Pinpoint the cell where the given text exists, returning its (X, Y) midpoint coordinate. 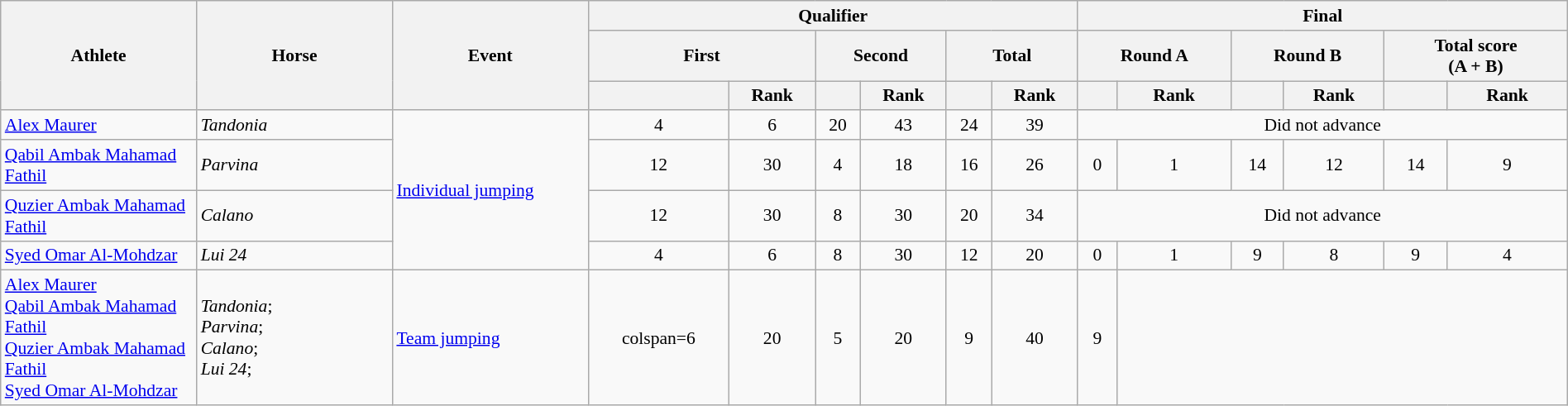
Event (490, 55)
43 (903, 126)
Calano (294, 215)
18 (903, 165)
Syed Omar Al-Mohdzar (99, 256)
5 (839, 337)
Total (1012, 56)
Individual jumping (490, 191)
Lui 24 (294, 256)
colspan=6 (658, 337)
Round A (1154, 56)
24 (969, 126)
Tandonia (294, 126)
34 (1035, 215)
Qualifier (833, 16)
First (701, 56)
Round B (1307, 56)
Qabil Ambak Mahamad Fathil (99, 165)
Final (1322, 16)
Total score(A + B) (1476, 56)
16 (969, 165)
Alex MaurerQabil Ambak Mahamad FathilQuzier Ambak Mahamad FathilSyed Omar Al-Mohdzar (99, 337)
Tandonia;Parvina;Calano;Lui 24; (294, 337)
40 (1035, 337)
Parvina (294, 165)
39 (1035, 126)
Athlete (99, 55)
Quzier Ambak Mahamad Fathil (99, 215)
Second (882, 56)
Team jumping (490, 337)
Alex Maurer (99, 126)
26 (1035, 165)
Horse (294, 55)
